From the cell containing the given text, extract its center point as [x, y] coordinate. 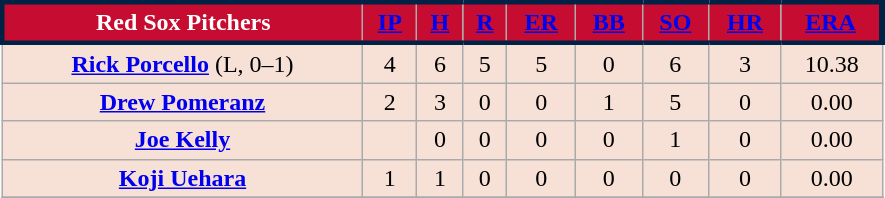
ER [542, 22]
Rick Porcello (L, 0–1) [182, 63]
4 [390, 63]
SO [676, 22]
HR [746, 22]
R [485, 22]
2 [390, 102]
H [440, 22]
ERA [832, 22]
IP [390, 22]
10.38 [832, 63]
Joe Kelly [182, 140]
BB [608, 22]
Red Sox Pitchers [182, 22]
Drew Pomeranz [182, 102]
Koji Uehara [182, 178]
